Output the [x, y] coordinate of the center of the cell containing the given text.  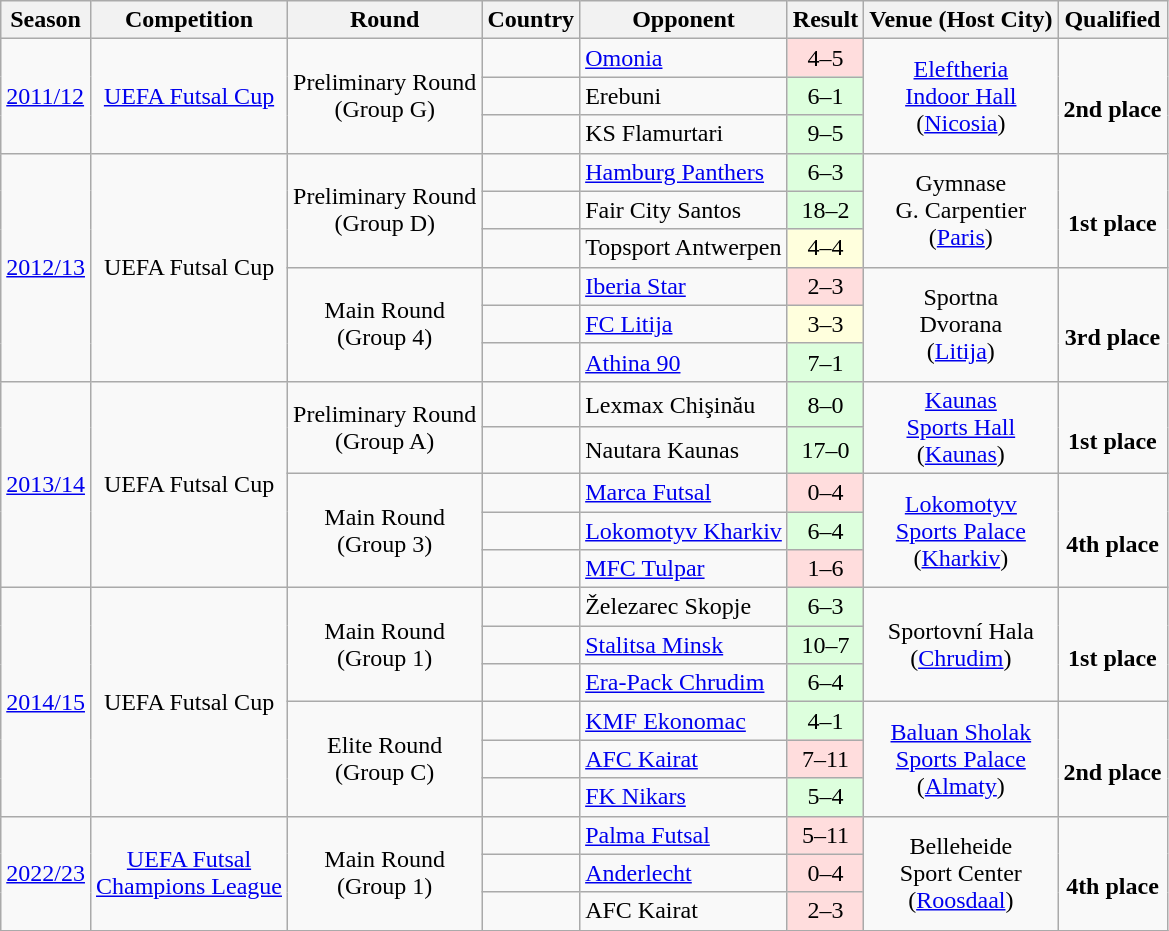
8–0 [825, 404]
Lexmax Chişinău [684, 404]
Lokomotyv Kharkiv [684, 531]
2014/15 [46, 702]
GymnaseG. Carpentier(Paris) [961, 210]
5–11 [825, 835]
2013/14 [46, 484]
3–3 [825, 324]
5–4 [825, 797]
4–1 [825, 721]
Venue (Host City) [961, 20]
KS Flamurtari [684, 134]
Era-Pack Chrudim [684, 683]
Season [46, 20]
17–0 [825, 450]
Palma Futsal [684, 835]
Omonia [684, 58]
Iberia Star [684, 286]
2012/13 [46, 267]
Opponent [684, 20]
10–7 [825, 645]
Main Round(Group 3) [385, 530]
Železarec Skopje [684, 607]
Erebuni [684, 96]
2011/12 [46, 96]
Elite Round(Group C) [385, 759]
EleftheriaIndoor Hall(Nicosia) [961, 96]
LokomotyvSports Palace(Kharkiv) [961, 530]
Fair City Santos [684, 210]
7–1 [825, 362]
Athina 90 [684, 362]
2022/23 [46, 873]
Sportovní Hala(Chrudim) [961, 645]
FK Nikars [684, 797]
9–5 [825, 134]
Result [825, 20]
Main Round(Group 4) [385, 324]
Preliminary Round(Group D) [385, 210]
Baluan SholakSports Palace(Almaty) [961, 759]
3rd place [1112, 324]
4–4 [825, 248]
Country [531, 20]
Hamburg Panthers [684, 172]
Competition [188, 20]
Preliminary Round(Group G) [385, 96]
Preliminary Round(Group A) [385, 427]
FC Litija [684, 324]
Qualified [1112, 20]
Stalitsa Minsk [684, 645]
Anderlecht [684, 873]
UEFA FutsalChampions League [188, 873]
SportnaDvorana(Litija) [961, 324]
Nautara Kaunas [684, 450]
MFC Tulpar [684, 569]
7–11 [825, 759]
KaunasSports Hall(Kaunas) [961, 427]
Topsport Antwerpen [684, 248]
1–6 [825, 569]
6–1 [825, 96]
18–2 [825, 210]
BelleheideSport Center(Roosdaal) [961, 873]
Round [385, 20]
KMF Ekonomac [684, 721]
Marca Futsal [684, 492]
4–5 [825, 58]
